Pinpoint the cell where the given text exists, returning its [x, y] midpoint coordinate. 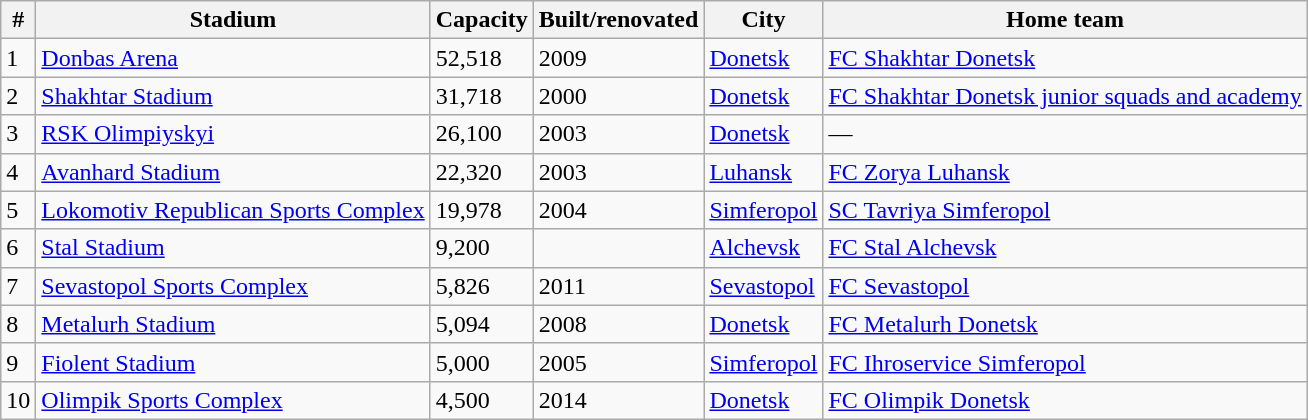
FC Stal Alchevsk [1065, 248]
Stal Stadium [233, 248]
2 [18, 96]
Sevastopol Sports Complex [233, 286]
FC Shakhtar Donetsk [1065, 58]
# [18, 20]
FC Shakhtar Donetsk junior squads and academy [1065, 96]
Capacity [482, 20]
2014 [618, 400]
Avanhard Stadium [233, 172]
FC Olimpik Donetsk [1065, 400]
Lokomotiv Republican Sports Complex [233, 210]
5,094 [482, 324]
2005 [618, 362]
SC Tavriya Simferopol [1065, 210]
26,100 [482, 134]
8 [18, 324]
10 [18, 400]
5 [18, 210]
RSK Olimpiyskyi [233, 134]
5,826 [482, 286]
Donbas Arena [233, 58]
1 [18, 58]
Built/renovated [618, 20]
4,500 [482, 400]
2011 [618, 286]
FC Zorya Luhansk [1065, 172]
5,000 [482, 362]
Fiolent Stadium [233, 362]
4 [18, 172]
Alchevsk [764, 248]
Sevastopol [764, 286]
22,320 [482, 172]
6 [18, 248]
2000 [618, 96]
9 [18, 362]
Metalurh Stadium [233, 324]
2008 [618, 324]
Olimpik Sports Complex [233, 400]
3 [18, 134]
FC Ihroservice Simferopol [1065, 362]
19,978 [482, 210]
Luhansk [764, 172]
FC Metalurh Donetsk [1065, 324]
Stadium [233, 20]
City [764, 20]
— [1065, 134]
2004 [618, 210]
Home team [1065, 20]
52,518 [482, 58]
9,200 [482, 248]
Shakhtar Stadium [233, 96]
FC Sevastopol [1065, 286]
2009 [618, 58]
31,718 [482, 96]
7 [18, 286]
